For the text-containing cell, return its midpoint in [x, y] coordinate format. 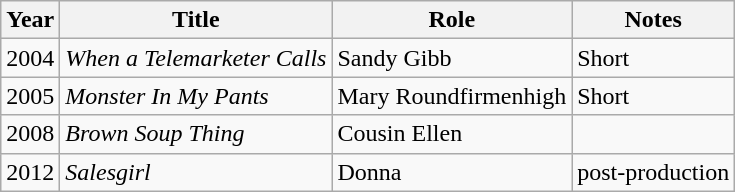
post-production [654, 172]
2012 [30, 172]
2005 [30, 96]
Donna [452, 172]
Cousin Ellen [452, 134]
Monster In My Pants [196, 96]
2008 [30, 134]
Year [30, 20]
2004 [30, 58]
Mary Roundfirmenhigh [452, 96]
Title [196, 20]
Notes [654, 20]
Brown Soup Thing [196, 134]
Role [452, 20]
Salesgirl [196, 172]
Sandy Gibb [452, 58]
When a Telemarketer Calls [196, 58]
